For the text-containing cell, return its midpoint in (X, Y) coordinate format. 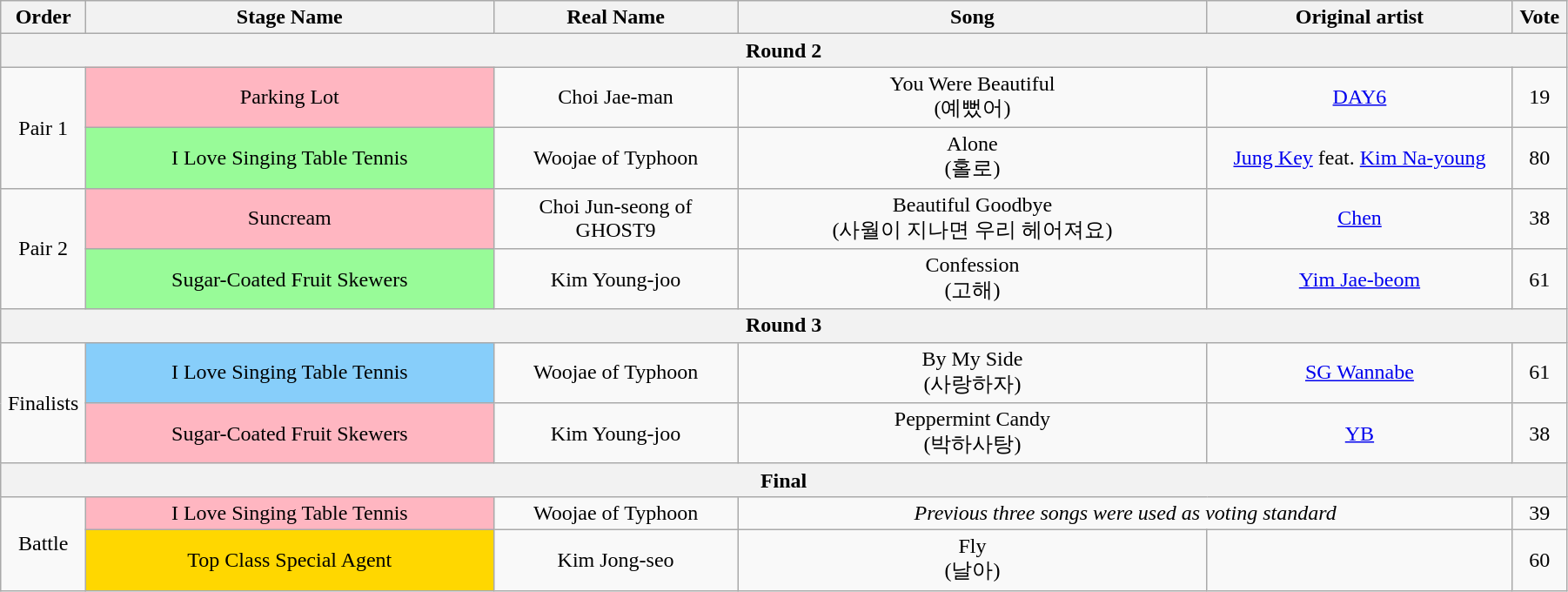
Yim Jae-beom (1359, 279)
19 (1539, 98)
Jung Key feat. Kim Na-young (1359, 158)
Fly(날아) (973, 560)
60 (1539, 560)
Finalists (44, 402)
Previous three songs were used as voting standard (1125, 513)
Kim Jong-seo (616, 560)
Confession(고해) (973, 279)
YB (1359, 434)
Stage Name (290, 17)
SG Wannabe (1359, 373)
Suncream (290, 219)
Top Class Special Agent (290, 560)
Beautiful Goodbye(사월이 지나면 우리 헤어져요) (973, 219)
DAY6 (1359, 98)
Pair 2 (44, 249)
Peppermint Candy(박하사탕) (973, 434)
Choi Jun-seong of GHOST9 (616, 219)
Round 3 (784, 326)
Final (784, 480)
80 (1539, 158)
Original artist (1359, 17)
Pair 1 (44, 127)
Real Name (616, 17)
Round 2 (784, 50)
By My Side(사랑하자) (973, 373)
Battle (44, 543)
39 (1539, 513)
You Were Beautiful(예뻤어) (973, 98)
Vote (1539, 17)
Chen (1359, 219)
Song (973, 17)
Parking Lot (290, 98)
Alone(홀로) (973, 158)
Choi Jae-man (616, 98)
Order (44, 17)
